Detect which cell encompasses the target text, then output its (x, y) center coordinate. 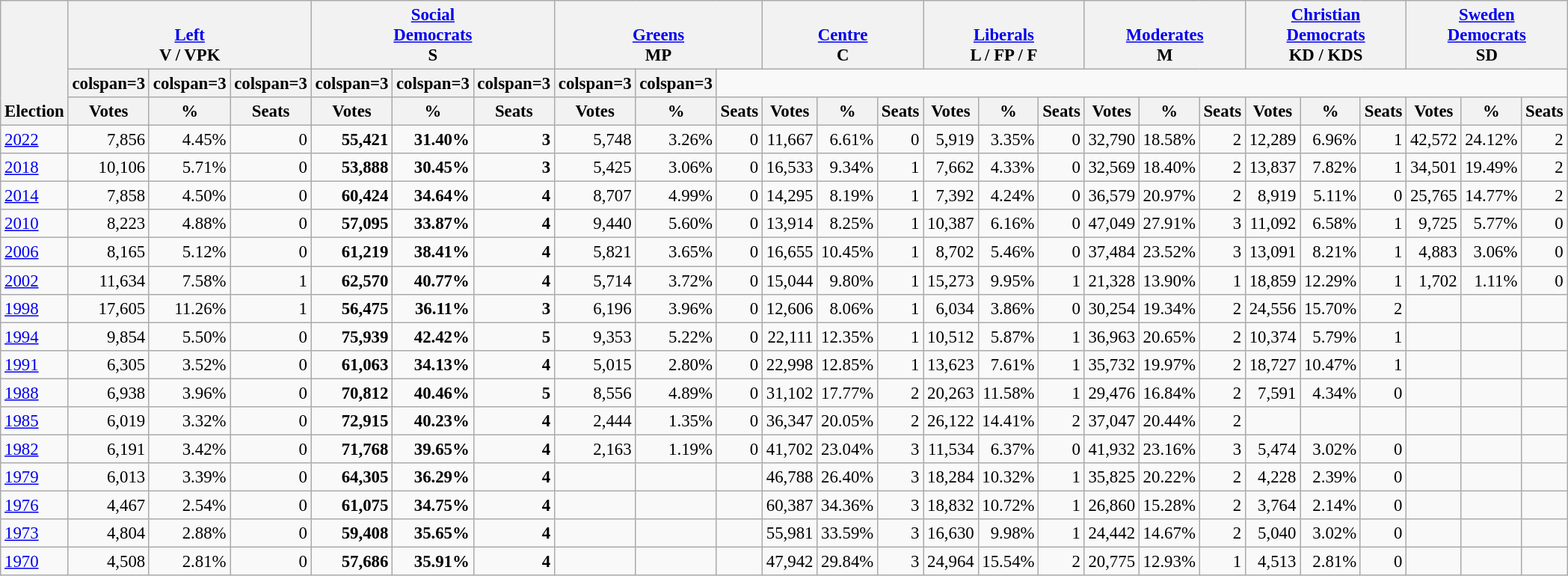
LeftV / VPK (190, 35)
5,040 (1273, 533)
12.93% (1169, 562)
5,474 (1273, 449)
CentreC (842, 35)
22,998 (790, 364)
5.46% (1008, 252)
41,702 (790, 449)
2002 (34, 281)
57,686 (351, 562)
15.54% (1008, 562)
1973 (34, 533)
11,667 (790, 140)
8,919 (1273, 196)
71,768 (351, 449)
5.12% (189, 252)
6,013 (108, 477)
12,606 (790, 308)
3.39% (189, 477)
60,424 (351, 196)
32,790 (1111, 140)
4,228 (1273, 477)
1970 (34, 562)
5.50% (189, 337)
18.58% (1169, 140)
55,981 (790, 533)
13,091 (1273, 252)
7,392 (951, 196)
2.54% (189, 505)
9,854 (108, 337)
3.42% (189, 449)
5.22% (676, 337)
42.42% (433, 337)
34.75% (433, 505)
9,353 (594, 337)
4.50% (189, 196)
34.36% (848, 505)
3.86% (1008, 308)
15.28% (1169, 505)
19.97% (1169, 364)
33.87% (433, 224)
15.70% (1331, 308)
17.77% (848, 393)
72,915 (351, 421)
1982 (34, 449)
15,273 (951, 281)
4.89% (676, 393)
2010 (34, 224)
40.77% (433, 281)
38.41% (433, 252)
29.84% (848, 562)
16,533 (790, 168)
11.58% (1008, 393)
SwedenDemocratsSD (1486, 35)
6.96% (1331, 140)
5.79% (1331, 337)
1979 (34, 477)
26,860 (1111, 505)
ChristianDemocratsKD / KDS (1325, 35)
10.47% (1331, 364)
35,732 (1111, 364)
12.85% (848, 364)
5,748 (594, 140)
20,775 (1111, 562)
10,387 (951, 224)
4,804 (108, 533)
18,284 (951, 477)
7,856 (108, 140)
64,305 (351, 477)
61,075 (351, 505)
59,408 (351, 533)
13,914 (790, 224)
9,440 (594, 224)
62,570 (351, 281)
57,095 (351, 224)
8.21% (1331, 252)
1985 (34, 421)
5,425 (594, 168)
5,015 (594, 364)
35.65% (433, 533)
47,942 (790, 562)
24,442 (1111, 533)
23.04% (848, 449)
9,725 (1434, 224)
11.26% (189, 308)
46,788 (790, 477)
34,501 (1434, 168)
3,764 (1273, 505)
14,295 (790, 196)
5.11% (1331, 196)
6,938 (108, 393)
4,467 (108, 505)
25,765 (1434, 196)
31,102 (790, 393)
10.72% (1008, 505)
6.16% (1008, 224)
9.80% (848, 281)
14.67% (1169, 533)
8,702 (951, 252)
17,605 (108, 308)
GreensMP (658, 35)
20,263 (951, 393)
4.24% (1008, 196)
6.37% (1008, 449)
29,476 (1111, 393)
6,034 (951, 308)
16.84% (1169, 393)
32,569 (1111, 168)
37,484 (1111, 252)
1998 (34, 308)
1.35% (676, 421)
3.35% (1008, 140)
35.91% (433, 562)
6,191 (108, 449)
5,714 (594, 281)
LiberalsL / FP / F (1003, 35)
1.19% (676, 449)
34.64% (433, 196)
7.61% (1008, 364)
14.41% (1008, 421)
4.45% (189, 140)
15,044 (790, 281)
40.23% (433, 421)
8,707 (594, 196)
10.32% (1008, 477)
9.95% (1008, 281)
41,932 (1111, 449)
5.77% (1491, 224)
7,662 (951, 168)
18,832 (951, 505)
13,837 (1273, 168)
9.98% (1008, 533)
19.34% (1169, 308)
SocialDemocratsS (432, 35)
35,825 (1111, 477)
20.44% (1169, 421)
42,572 (1434, 140)
3.26% (676, 140)
3.52% (189, 364)
5.71% (189, 168)
11,092 (1273, 224)
36,579 (1111, 196)
27.91% (1169, 224)
4,508 (108, 562)
4.33% (1008, 168)
12,289 (1273, 140)
61,063 (351, 364)
2,163 (594, 449)
8.06% (848, 308)
1976 (34, 505)
5.87% (1008, 337)
56,475 (351, 308)
10,106 (108, 168)
2.88% (189, 533)
6.61% (848, 140)
3.65% (676, 252)
7,858 (108, 196)
6,305 (108, 364)
31.40% (433, 140)
3.32% (189, 421)
12.29% (1331, 281)
1994 (34, 337)
39.65% (433, 449)
4,883 (1434, 252)
ModeratesM (1165, 35)
20.05% (848, 421)
26,122 (951, 421)
24,964 (951, 562)
16,630 (951, 533)
36,963 (1111, 337)
2.39% (1331, 477)
14.77% (1491, 196)
2,444 (594, 421)
2014 (34, 196)
2018 (34, 168)
47,049 (1111, 224)
40.46% (433, 393)
2022 (34, 140)
37,047 (1111, 421)
8,165 (108, 252)
7,591 (1273, 393)
1988 (34, 393)
34.13% (433, 364)
70,812 (351, 393)
6.58% (1331, 224)
36.29% (433, 477)
30,254 (1111, 308)
18,859 (1273, 281)
5,821 (594, 252)
4,513 (1273, 562)
10.45% (848, 252)
1991 (34, 364)
20.22% (1169, 477)
1.11% (1491, 281)
19.49% (1491, 168)
13,623 (951, 364)
8.25% (848, 224)
11,534 (951, 449)
20.97% (1169, 196)
13.90% (1169, 281)
36,347 (790, 421)
9.34% (848, 168)
18,727 (1273, 364)
2.80% (676, 364)
36.11% (433, 308)
75,939 (351, 337)
53,888 (351, 168)
21,328 (1111, 281)
20.65% (1169, 337)
24,556 (1273, 308)
10,512 (951, 337)
24.12% (1491, 140)
22,111 (790, 337)
1,702 (1434, 281)
18.40% (1169, 168)
23.52% (1169, 252)
7.58% (189, 281)
6,196 (594, 308)
2.14% (1331, 505)
6,019 (108, 421)
11,634 (108, 281)
23.16% (1169, 449)
8.19% (848, 196)
16,655 (790, 252)
Election (34, 63)
2006 (34, 252)
10,374 (1273, 337)
7.82% (1331, 168)
4.88% (189, 224)
5,919 (951, 140)
26.40% (848, 477)
5.60% (676, 224)
60,387 (790, 505)
4.99% (676, 196)
4.34% (1331, 393)
8,556 (594, 393)
8,223 (108, 224)
33.59% (848, 533)
61,219 (351, 252)
12.35% (848, 337)
3.72% (676, 281)
30.45% (433, 168)
55,421 (351, 140)
